Return (X, Y) of the center of cell containing provided text 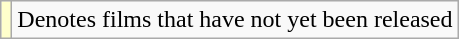
Denotes films that have not yet been released (235, 20)
